Return the [x, y] coordinate for the center point of the cell that contains the specified text.  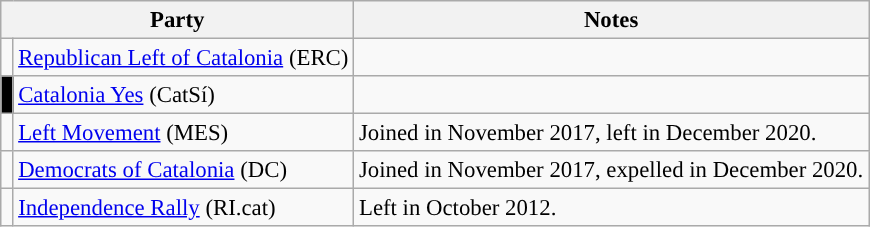
Independence Rally (RI.cat) [184, 208]
Party [178, 20]
Left in October 2012. [612, 208]
Republican Left of Catalonia (ERC) [184, 58]
Joined in November 2017, expelled in December 2020. [612, 170]
Joined in November 2017, left in December 2020. [612, 133]
Notes [612, 20]
Catalonia Yes (CatSí) [184, 95]
Democrats of Catalonia (DC) [184, 170]
Left Movement (MES) [184, 133]
